Locate the cell with the specified text and output its (x, y) center coordinate. 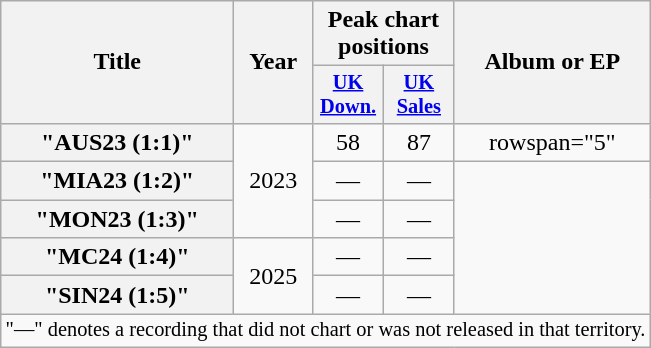
Title (118, 62)
Album or EP (552, 62)
UKDown. (348, 95)
"AUS23 (1:1)" (118, 142)
"MIA23 (1:2)" (118, 181)
Year (274, 62)
"SIN24 (1:5)" (118, 295)
Peak chart positions (384, 34)
rowspan="5" (552, 142)
2023 (274, 180)
"—" denotes a recording that did not chart or was not released in that territory. (326, 331)
"MON23 (1:3)" (118, 219)
"MC24 (1:4)" (118, 257)
58 (348, 142)
2025 (274, 276)
UKSales (418, 95)
87 (418, 142)
